Return [x, y] of the center of cell containing provided text 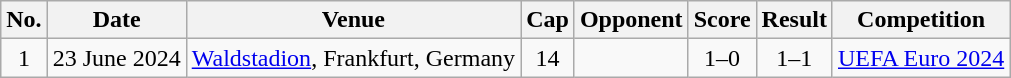
Waldstadion, Frankfurt, Germany [353, 58]
Cap [548, 20]
Venue [353, 20]
1–0 [722, 58]
23 June 2024 [116, 58]
No. [24, 20]
Result [794, 20]
14 [548, 58]
Score [722, 20]
1 [24, 58]
1–1 [794, 58]
Competition [920, 20]
UEFA Euro 2024 [920, 58]
Opponent [631, 20]
Date [116, 20]
